Search for the cell housing the specified text and yield its (X, Y) center coordinate. 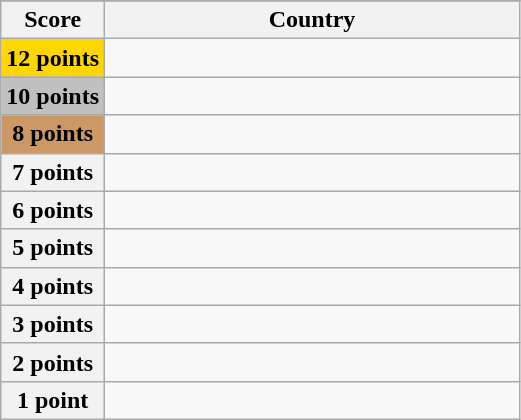
10 points (53, 96)
6 points (53, 210)
8 points (53, 134)
3 points (53, 324)
Score (53, 20)
12 points (53, 58)
2 points (53, 362)
5 points (53, 248)
4 points (53, 286)
1 point (53, 400)
Country (312, 20)
7 points (53, 172)
